Locate the cell with the specified text and output its (x, y) center coordinate. 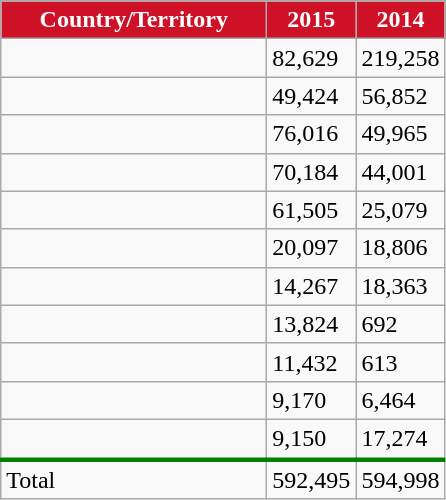
594,998 (400, 479)
44,001 (400, 172)
49,965 (400, 134)
82,629 (312, 58)
76,016 (312, 134)
49,424 (312, 96)
18,806 (400, 248)
Total (134, 479)
9,170 (312, 400)
11,432 (312, 362)
61,505 (312, 210)
692 (400, 324)
20,097 (312, 248)
219,258 (400, 58)
Country/Territory (134, 20)
70,184 (312, 172)
13,824 (312, 324)
25,079 (400, 210)
18,363 (400, 286)
56,852 (400, 96)
9,150 (312, 439)
592,495 (312, 479)
17,274 (400, 439)
2015 (312, 20)
14,267 (312, 286)
613 (400, 362)
2014 (400, 20)
6,464 (400, 400)
